Return [X, Y] of the center of cell containing provided text 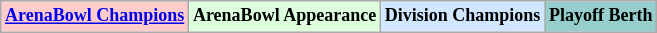
ArenaBowl Appearance [285, 16]
Playoff Berth [601, 16]
Division Champions [462, 16]
ArenaBowl Champions [95, 16]
